Provide the (X, Y) coordinate of the cell's center where the given text is located.  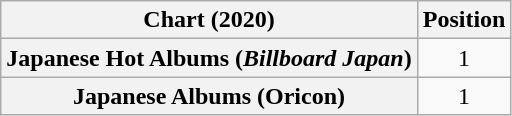
Position (464, 20)
Japanese Hot Albums (Billboard Japan) (209, 58)
Japanese Albums (Oricon) (209, 96)
Chart (2020) (209, 20)
